Locate the cell with the specified text and output its (x, y) center coordinate. 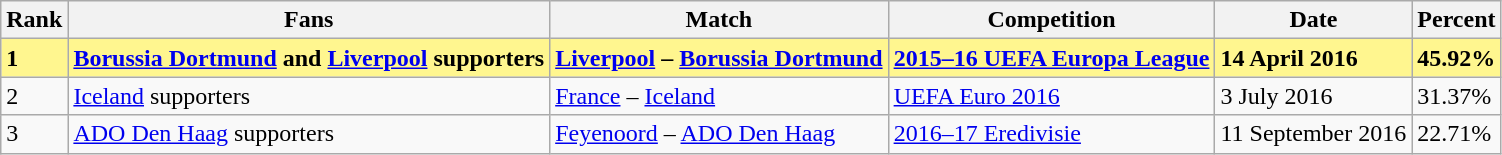
ADO Den Haag supporters (309, 134)
Percent (1456, 20)
3 (34, 134)
Fans (309, 20)
Match (719, 20)
3 July 2016 (1314, 96)
31.37% (1456, 96)
Feyenoord – ADO Den Haag (719, 134)
2 (34, 96)
45.92% (1456, 58)
2015–16 UEFA Europa League (1052, 58)
Competition (1052, 20)
22.71% (1456, 134)
Rank (34, 20)
1 (34, 58)
Borussia Dortmund and Liverpool supporters (309, 58)
11 September 2016 (1314, 134)
UEFA Euro 2016 (1052, 96)
14 April 2016 (1314, 58)
2016–17 Eredivisie (1052, 134)
Iceland supporters (309, 96)
Liverpool – Borussia Dortmund (719, 58)
France – Iceland (719, 96)
Date (1314, 20)
